Scan for the cell matching the given text and deliver its (x, y) coordinate at center. 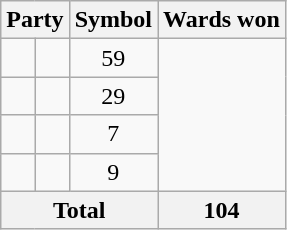
Party (35, 20)
Total (80, 210)
59 (113, 58)
9 (113, 172)
29 (113, 96)
7 (113, 134)
Wards won (222, 20)
104 (222, 210)
Symbol (113, 20)
